Find where the given text appears and provide that cell's center as [X, Y] coordinate. 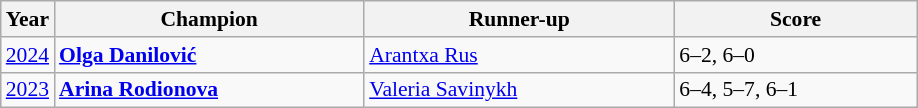
Runner-up [519, 19]
6–4, 5–7, 6–1 [796, 90]
2024 [28, 55]
Year [28, 19]
2023 [28, 90]
Arantxa Rus [519, 55]
Arina Rodionova [209, 90]
6–2, 6–0 [796, 55]
Valeria Savinykh [519, 90]
Olga Danilović [209, 55]
Score [796, 19]
Champion [209, 19]
